Detect which cell encompasses the target text, then output its (X, Y) center coordinate. 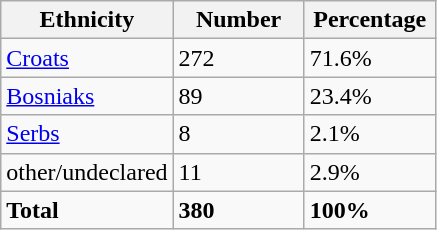
Total (87, 210)
11 (238, 172)
Number (238, 20)
Croats (87, 58)
71.6% (370, 58)
Percentage (370, 20)
89 (238, 96)
Ethnicity (87, 20)
other/undeclared (87, 172)
272 (238, 58)
380 (238, 210)
2.1% (370, 134)
2.9% (370, 172)
8 (238, 134)
Serbs (87, 134)
23.4% (370, 96)
100% (370, 210)
Bosniaks (87, 96)
